From the cell containing the given text, extract its center point as (X, Y) coordinate. 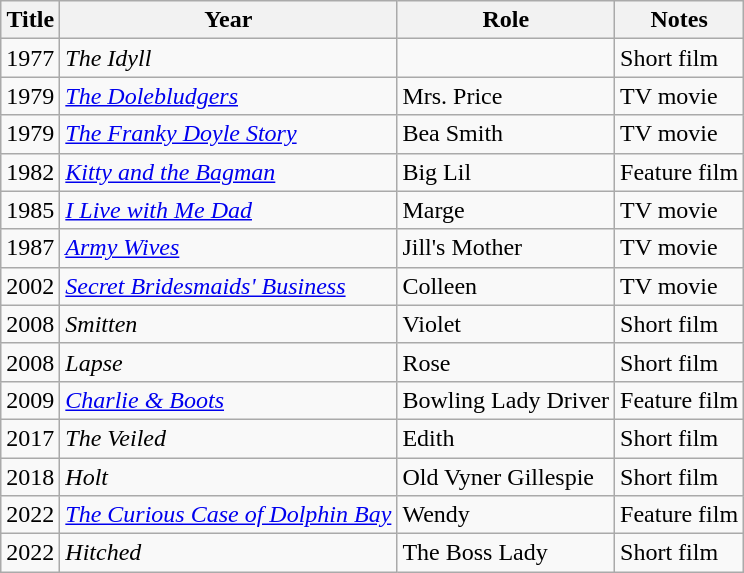
Mrs. Price (506, 96)
1977 (30, 58)
The Dolebludgers (228, 96)
Jill's Mother (506, 248)
Marge (506, 210)
Big Lil (506, 172)
1987 (30, 248)
2017 (30, 438)
Title (30, 20)
1982 (30, 172)
Bea Smith (506, 134)
Kitty and the Bagman (228, 172)
Holt (228, 477)
Notes (680, 20)
Wendy (506, 515)
Army Wives (228, 248)
2002 (30, 286)
2018 (30, 477)
Bowling Lady Driver (506, 400)
Secret Bridesmaids' Business (228, 286)
The Franky Doyle Story (228, 134)
I Live with Me Dad (228, 210)
Edith (506, 438)
Role (506, 20)
Old Vyner Gillespie (506, 477)
Colleen (506, 286)
The Veiled (228, 438)
Rose (506, 362)
The Curious Case of Dolphin Bay (228, 515)
Smitten (228, 324)
Hitched (228, 553)
Lapse (228, 362)
Charlie & Boots (228, 400)
Violet (506, 324)
The Boss Lady (506, 553)
Year (228, 20)
2009 (30, 400)
The Idyll (228, 58)
1985 (30, 210)
